Extract the [x, y] coordinate from the center of the cell holding the provided text.  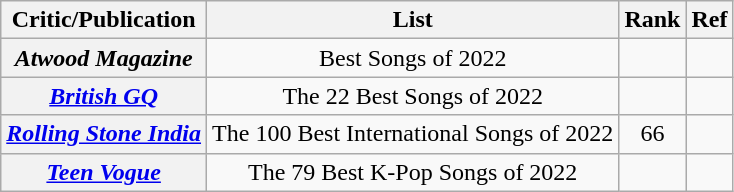
Rolling Stone India [104, 134]
List [413, 20]
Best Songs of 2022 [413, 58]
The 100 Best International Songs of 2022 [413, 134]
The 22 Best Songs of 2022 [413, 96]
British GQ [104, 96]
66 [652, 134]
Atwood Magazine [104, 58]
Ref [710, 20]
The 79 Best K-Pop Songs of 2022 [413, 172]
Teen Vogue [104, 172]
Rank [652, 20]
Critic/Publication [104, 20]
